Scan for the cell matching the given text and deliver its (X, Y) coordinate at center. 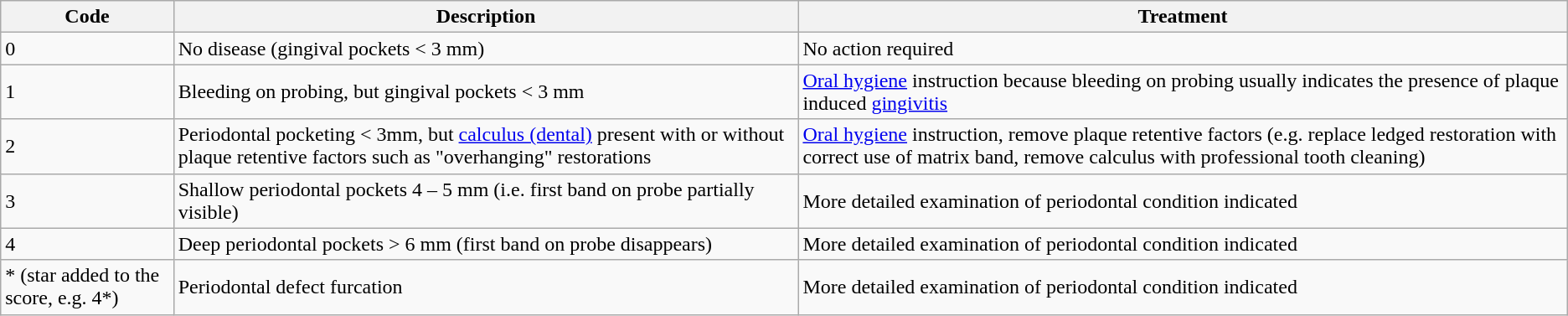
4 (87, 244)
2 (87, 146)
No disease (gingival pockets < 3 mm) (486, 49)
Periodontal pocketing < 3mm, but calculus (dental) present with or without plaque retentive factors such as "overhanging" restorations (486, 146)
Code (87, 17)
Shallow periodontal pockets 4 – 5 mm (i.e. first band on probe partially visible) (486, 201)
0 (87, 49)
3 (87, 201)
Treatment (1183, 17)
1 (87, 92)
* (star added to the score, e.g. 4*) (87, 287)
Oral hygiene instruction because bleeding on probing usually indicates the presence of plaque induced gingivitis (1183, 92)
No action required (1183, 49)
Periodontal defect furcation (486, 287)
Deep periodontal pockets > 6 mm (first band on probe disappears) (486, 244)
Description (486, 17)
Bleeding on probing, but gingival pockets < 3 mm (486, 92)
